Search for the cell housing the specified text and yield its [X, Y] center coordinate. 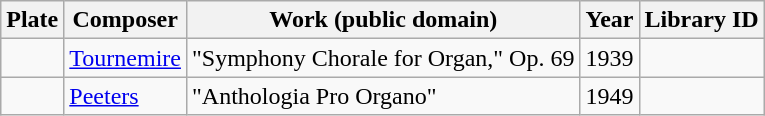
Composer [126, 20]
"Symphony Chorale for Organ," Op. 69 [383, 58]
Work (public domain) [383, 20]
Year [610, 20]
Plate [32, 20]
Tournemire [126, 58]
1949 [610, 96]
"Anthologia Pro Organo" [383, 96]
1939 [610, 58]
Peeters [126, 96]
Library ID [702, 20]
